Search for the cell housing the specified text and yield its [x, y] center coordinate. 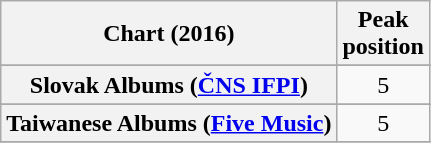
Peak position [383, 34]
Chart (2016) [169, 34]
Slovak Albums (ČNS IFPI) [169, 85]
Taiwanese Albums (Five Music) [169, 123]
